Find where the given text appears and provide that cell's center as (X, Y) coordinate. 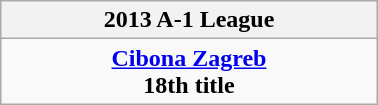
Cibona Zagreb18th title (189, 72)
2013 A-1 League (189, 20)
